Output the (X, Y) coordinate of the center of the cell containing the given text.  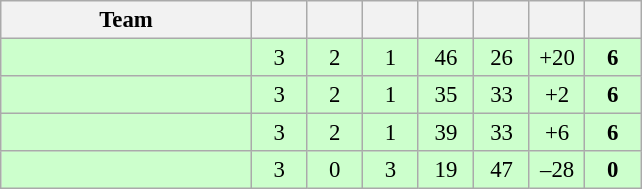
26 (502, 58)
Team (126, 20)
35 (446, 95)
+20 (557, 58)
–28 (557, 170)
+2 (557, 95)
47 (502, 170)
+6 (557, 133)
46 (446, 58)
39 (446, 133)
19 (446, 170)
